For the text-containing cell, return its midpoint in (x, y) coordinate format. 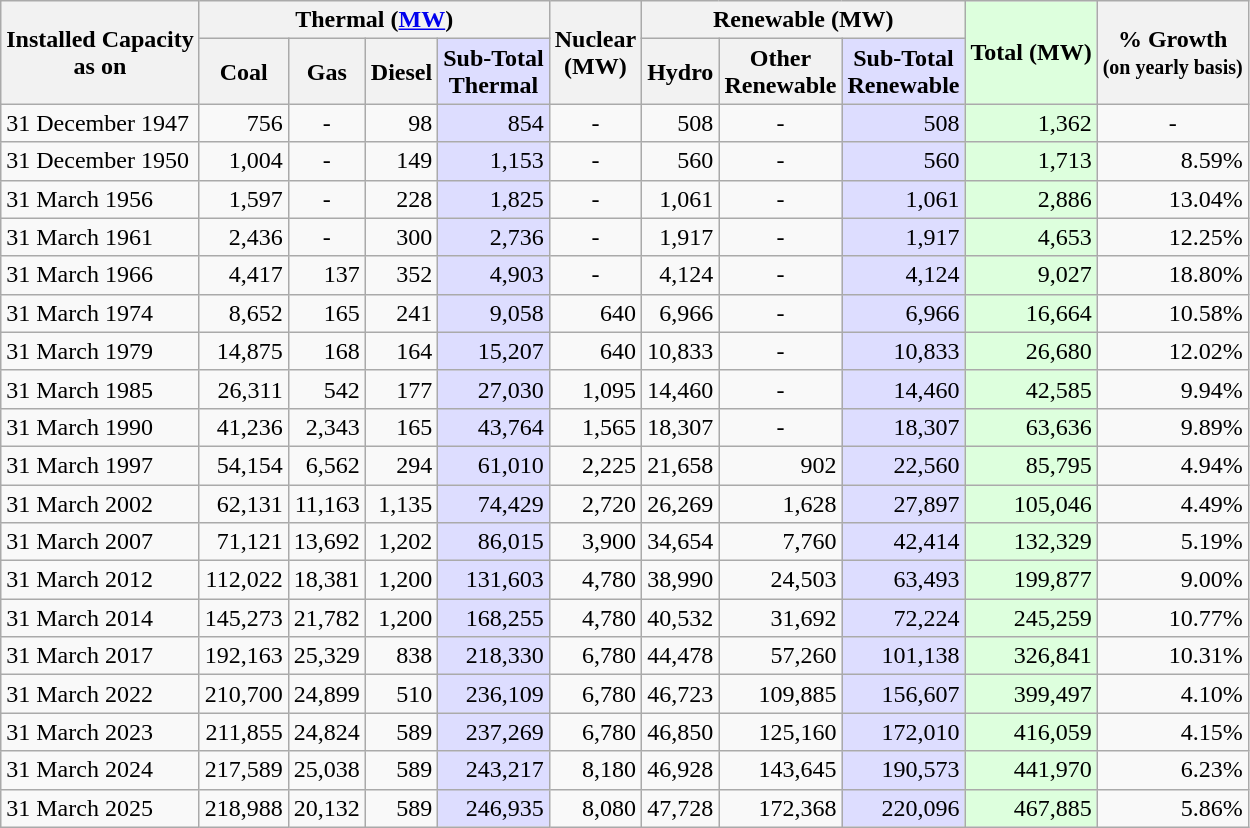
172,010 (904, 732)
192,163 (244, 656)
237,269 (494, 732)
40,532 (680, 618)
46,723 (680, 694)
34,654 (680, 542)
1,565 (595, 427)
61,010 (494, 465)
5.19% (1172, 542)
177 (401, 389)
24,899 (326, 694)
228 (401, 199)
1,153 (494, 161)
31 March 2025 (100, 808)
399,497 (1031, 694)
217,589 (244, 770)
31 March 1956 (100, 199)
86,015 (494, 542)
4.15% (1172, 732)
Renewable (MW) (804, 20)
294 (401, 465)
26,311 (244, 389)
Installed Capacityas on (100, 52)
38,990 (680, 580)
2,225 (595, 465)
31 March 1990 (100, 427)
211,855 (244, 732)
13,692 (326, 542)
149 (401, 161)
245,259 (1031, 618)
42,414 (904, 542)
220,096 (904, 808)
105,046 (1031, 503)
1,628 (780, 503)
12.02% (1172, 351)
137 (326, 275)
2,736 (494, 237)
8.59% (1172, 161)
1,135 (401, 503)
Thermal (MW) (374, 20)
31 March 2014 (100, 618)
13.04% (1172, 199)
31 March 2023 (100, 732)
2,436 (244, 237)
Sub-TotalThermal (494, 72)
145,273 (244, 618)
190,573 (904, 770)
9,058 (494, 313)
10.77% (1172, 618)
326,841 (1031, 656)
210,700 (244, 694)
31 March 1979 (100, 351)
46,850 (680, 732)
132,329 (1031, 542)
4,903 (494, 275)
1,362 (1031, 123)
2,886 (1031, 199)
54,154 (244, 465)
Coal (244, 72)
168 (326, 351)
Total (MW) (1031, 52)
168,255 (494, 618)
4,417 (244, 275)
9,027 (1031, 275)
12.25% (1172, 237)
20,132 (326, 808)
164 (401, 351)
14,875 (244, 351)
4.94% (1172, 465)
62,131 (244, 503)
5.86% (1172, 808)
Diesel (401, 72)
31 March 1985 (100, 389)
25,038 (326, 770)
18,381 (326, 580)
41,236 (244, 427)
31 March 2022 (100, 694)
2,343 (326, 427)
98 (401, 123)
27,030 (494, 389)
199,877 (1031, 580)
57,260 (780, 656)
4.49% (1172, 503)
27,897 (904, 503)
63,636 (1031, 427)
1,597 (244, 199)
24,824 (326, 732)
43,764 (494, 427)
854 (494, 123)
21,782 (326, 618)
101,138 (904, 656)
125,160 (780, 732)
21,658 (680, 465)
902 (780, 465)
31 March 2017 (100, 656)
10.31% (1172, 656)
47,728 (680, 808)
143,645 (780, 770)
241 (401, 313)
9.94% (1172, 389)
Nuclear(MW) (595, 52)
31 March 2012 (100, 580)
11,163 (326, 503)
% Growth(on yearly basis) (1172, 52)
24,503 (780, 580)
1,825 (494, 199)
31 March 1997 (100, 465)
15,207 (494, 351)
Gas (326, 72)
131,603 (494, 580)
31 March 2002 (100, 503)
31 March 1966 (100, 275)
4.10% (1172, 694)
416,059 (1031, 732)
22,560 (904, 465)
31 March 1961 (100, 237)
31 March 2024 (100, 770)
31 March 1974 (100, 313)
1,095 (595, 389)
OtherRenewable (780, 72)
441,970 (1031, 770)
2,720 (595, 503)
46,928 (680, 770)
246,935 (494, 808)
31 December 1950 (100, 161)
3,900 (595, 542)
756 (244, 123)
Hydro (680, 72)
510 (401, 694)
467,885 (1031, 808)
6,562 (326, 465)
85,795 (1031, 465)
8,652 (244, 313)
16,664 (1031, 313)
7,760 (780, 542)
31 December 1947 (100, 123)
300 (401, 237)
26,269 (680, 503)
31,692 (780, 618)
6.23% (1172, 770)
71,121 (244, 542)
25,329 (326, 656)
172,368 (780, 808)
156,607 (904, 694)
1,202 (401, 542)
Sub-TotalRenewable (904, 72)
218,988 (244, 808)
9.00% (1172, 580)
74,429 (494, 503)
243,217 (494, 770)
42,585 (1031, 389)
112,022 (244, 580)
218,330 (494, 656)
63,493 (904, 580)
44,478 (680, 656)
352 (401, 275)
8,180 (595, 770)
72,224 (904, 618)
9.89% (1172, 427)
109,885 (780, 694)
4,653 (1031, 237)
1,713 (1031, 161)
236,109 (494, 694)
542 (326, 389)
18.80% (1172, 275)
1,004 (244, 161)
838 (401, 656)
8,080 (595, 808)
31 March 2007 (100, 542)
26,680 (1031, 351)
10.58% (1172, 313)
